Identify which cell holds the provided text, then report its [x, y] central coordinate. 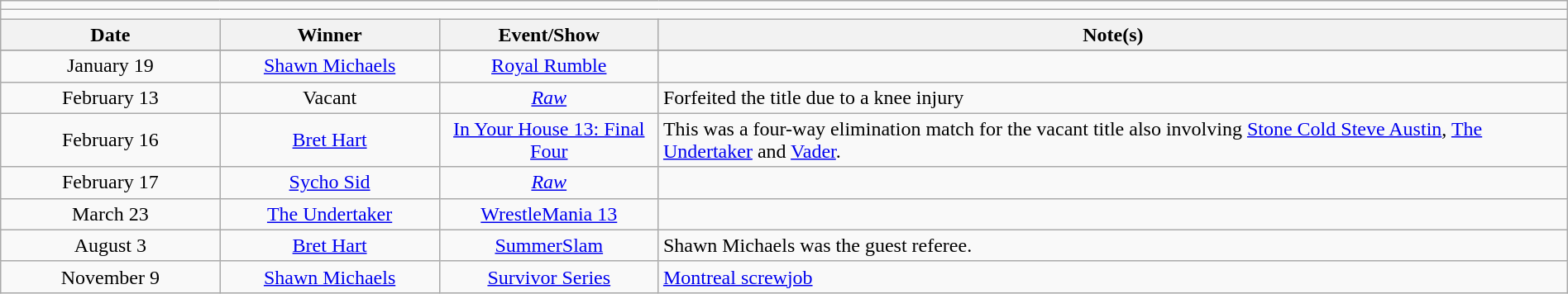
November 9 [111, 277]
Note(s) [1113, 35]
Shawn Michaels was the guest referee. [1113, 245]
February 16 [111, 140]
WrestleMania 13 [549, 214]
February 13 [111, 97]
Survivor Series [549, 277]
March 23 [111, 214]
Vacant [329, 97]
Montreal screwjob [1113, 277]
Event/Show [549, 35]
February 17 [111, 183]
In Your House 13: Final Four [549, 140]
Royal Rumble [549, 66]
Date [111, 35]
The Undertaker [329, 214]
January 19 [111, 66]
Forfeited the title due to a knee injury [1113, 97]
Winner [329, 35]
August 3 [111, 245]
This was a four-way elimination match for the vacant title also involving Stone Cold Steve Austin, The Undertaker and Vader. [1113, 140]
Sycho Sid [329, 183]
SummerSlam [549, 245]
